Capture the cell that displays the provided text and extract its (X, Y) central coordinate. 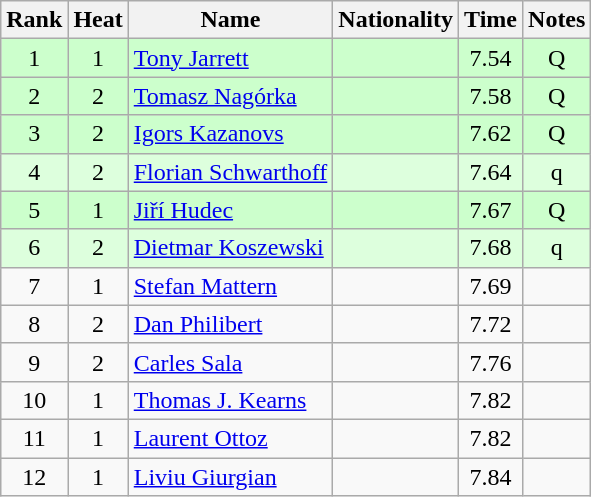
Stefan Mattern (230, 286)
7.54 (491, 58)
6 (34, 248)
Heat (98, 20)
9 (34, 362)
Nationality (396, 20)
Dan Philibert (230, 324)
7.58 (491, 96)
Liviu Giurgian (230, 477)
7.67 (491, 210)
7.62 (491, 134)
11 (34, 438)
7.84 (491, 477)
5 (34, 210)
7.76 (491, 362)
Tomasz Nagórka (230, 96)
Name (230, 20)
Notes (557, 20)
Dietmar Koszewski (230, 248)
Tony Jarrett (230, 58)
10 (34, 400)
7.68 (491, 248)
7.69 (491, 286)
Time (491, 20)
7 (34, 286)
Thomas J. Kearns (230, 400)
Florian Schwarthoff (230, 172)
Carles Sala (230, 362)
12 (34, 477)
Laurent Ottoz (230, 438)
3 (34, 134)
Igors Kazanovs (230, 134)
7.72 (491, 324)
7.64 (491, 172)
Jiří Hudec (230, 210)
8 (34, 324)
4 (34, 172)
Rank (34, 20)
